Return (x, y) of the center of cell containing provided text 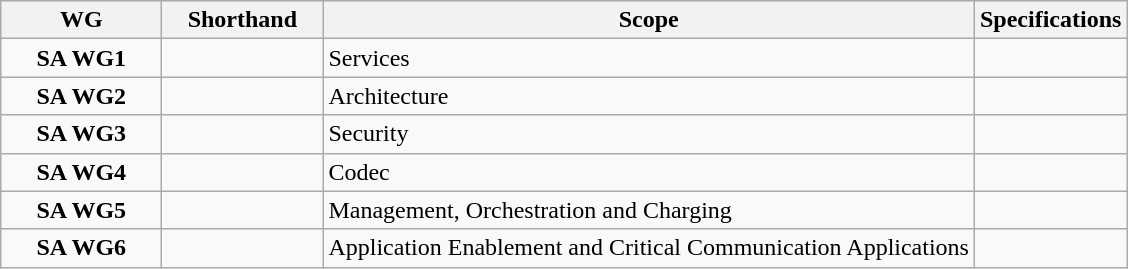
SA WG5 (82, 210)
Specifications (1050, 20)
SA WG6 (82, 248)
Scope (649, 20)
SA WG3 (82, 134)
SA WG2 (82, 96)
SA WG4 (82, 172)
Application Enablement and Critical Communication Applications (649, 248)
Security (649, 134)
Codec (649, 172)
Architecture (649, 96)
Management, Orchestration and Charging (649, 210)
Shorthand (242, 20)
SA WG1 (82, 58)
Services (649, 58)
WG (82, 20)
